Output the [X, Y] coordinate of the center of the cell containing the given text.  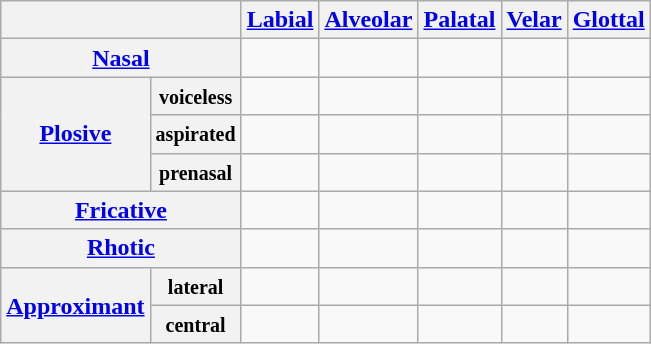
Fricative [121, 210]
Palatal [460, 20]
voiceless [196, 96]
prenasal [196, 172]
Rhotic [121, 248]
Velar [534, 20]
Nasal [121, 58]
central [196, 324]
Labial [280, 20]
Approximant [76, 305]
lateral [196, 286]
aspirated [196, 134]
Alveolar [368, 20]
Glottal [608, 20]
Plosive [76, 134]
